Locate the cell with the specified text and output its [X, Y] center coordinate. 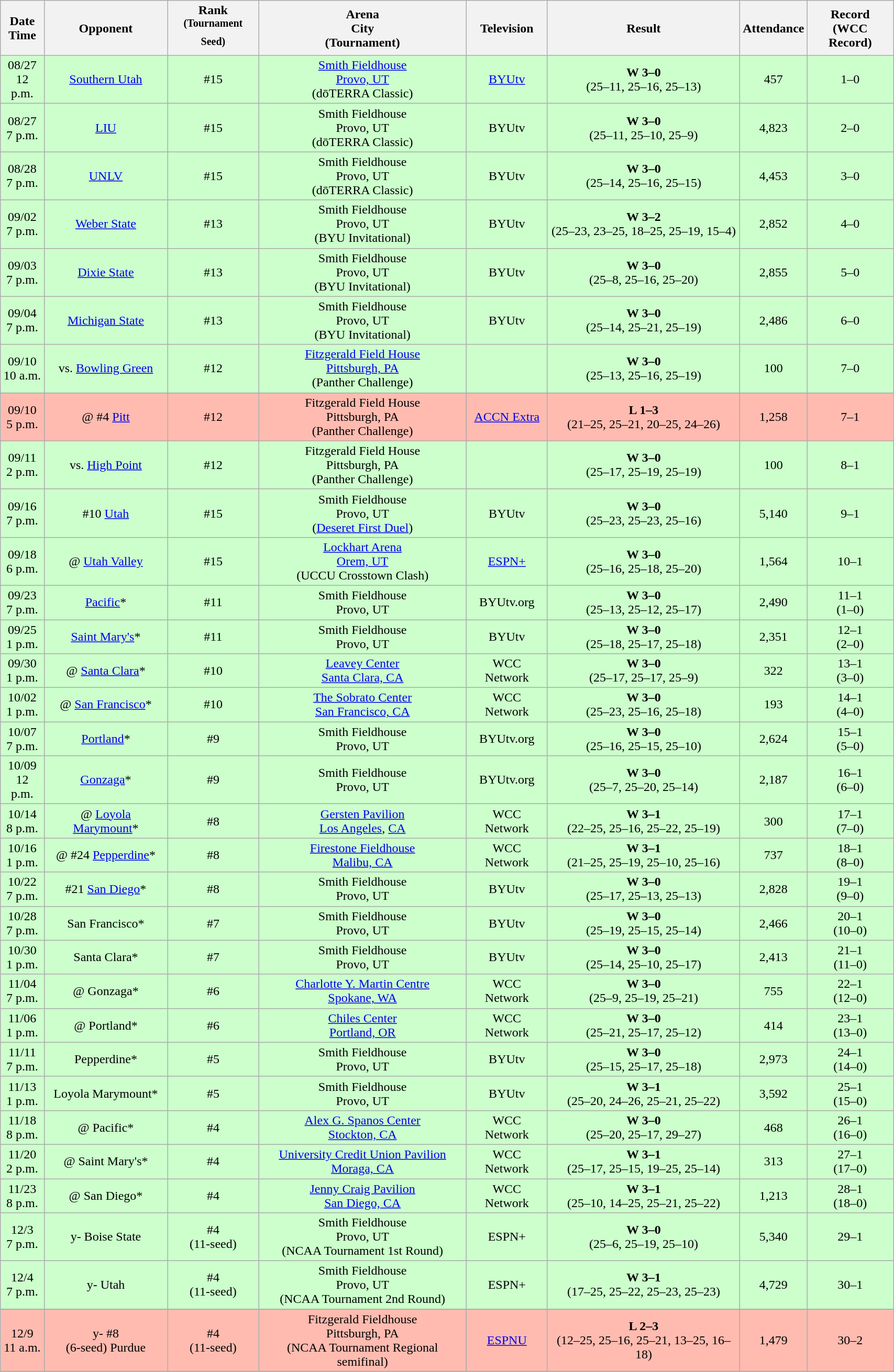
W 3–1 (17–25, 25–22, 25–23, 25–23) [644, 1285]
1,258 [774, 417]
14–1(4–0) [851, 705]
24–1(14–0) [851, 1059]
414 [774, 1025]
09/105 p.m. [22, 417]
08/277 p.m. [22, 128]
6–0 [851, 320]
San Francisco* [106, 923]
Gersten PavilionLos Angeles, CA [362, 821]
W 3–2(25–23, 23–25, 18–25, 25–19, 15–4) [644, 224]
Dixie State [106, 272]
193 [774, 705]
2,486 [774, 320]
Record(WCC Record) [851, 28]
W 3–0(25–17, 25–19, 25–19) [644, 465]
W 3–0(25–15, 25–17, 25–18) [644, 1059]
2,973 [774, 1059]
Leavey CenterSanta Clara, CA [362, 671]
@ San Francisco* [106, 705]
08/2712 p.m. [22, 80]
09/047 p.m. [22, 320]
Attendance [774, 28]
Opponent [106, 28]
09/301 p.m. [22, 671]
y- #8(6-seed) Purdue [106, 1340]
vs. High Point [106, 465]
W 3–0(25–20, 25–17, 29–27) [644, 1128]
@ #24 Pepperdine* [106, 855]
468 [774, 1128]
11/061 p.m. [22, 1025]
2,351 [774, 637]
W 3–1(25–20, 24–26, 25–21, 25–22) [644, 1093]
W 3–0(25–13, 25–12, 25–17) [644, 602]
15–1(5–0) [851, 739]
8–1 [851, 465]
4,453 [774, 176]
2,624 [774, 739]
Smith FieldhouseProvo, UT(NCAA Tournament 1st Round) [362, 1237]
09/037 p.m. [22, 272]
W 3–0 (25–6, 25–19, 25–10) [644, 1237]
08/287 p.m. [22, 176]
18–1(8–0) [851, 855]
22–1(12–0) [851, 991]
09/1010 a.m. [22, 369]
y- Boise State [106, 1237]
11/117 p.m. [22, 1059]
09/112 p.m. [22, 465]
Alex G. Spanos CenterStockton, CA [362, 1128]
11/047 p.m. [22, 991]
2,413 [774, 957]
Santa Clara* [106, 957]
1,564 [774, 561]
W 3–0(25–21, 25–17, 25–12) [644, 1025]
W 3–0(25–14, 25–10, 25–17) [644, 957]
10/148 p.m. [22, 821]
20–1(10–0) [851, 923]
5,340 [774, 1237]
1–0 [851, 80]
Gonzaga* [106, 780]
University Credit Union PavilionMoraga, CA [362, 1161]
ArenaCity(Tournament) [362, 28]
W 3–0(25–16, 25–18, 25–20) [644, 561]
Fitzgerald FieldhousePittsburgh, PA(NCAA Tournament Regional semifinal) [362, 1340]
322 [774, 671]
11/238 p.m. [22, 1196]
4,823 [774, 128]
W 3–0(25–14, 25–16, 25–15) [644, 176]
DateTime [22, 28]
10/0912 p.m. [22, 780]
7–1 [851, 417]
457 [774, 80]
Smith FieldhouseProvo, UT(NCAA Tournament 2nd Round) [362, 1285]
@ Loyola Marymount* [106, 821]
3,592 [774, 1093]
11–1(1–0) [851, 602]
@ Gonzaga* [106, 991]
30–1 [851, 1285]
W 3–0(25–16, 25–15, 25–10) [644, 739]
Jenny Craig PavilionSan Diego, CA [362, 1196]
7–0 [851, 369]
@ Santa Clara* [106, 671]
17–1(7–0) [851, 821]
@ Saint Mary's* [106, 1161]
ESPNU [507, 1340]
@ Portland* [106, 1025]
11/202 p.m. [22, 1161]
09/237 p.m. [22, 602]
Rank(Tournament Seed) [213, 28]
3–0 [851, 176]
12–1(2–0) [851, 637]
4–0 [851, 224]
2,852 [774, 224]
W 3–1(25–17, 25–15, 19–25, 25–14) [644, 1161]
2,187 [774, 780]
W 3–1(22–25, 25–16, 25–22, 25–19) [644, 821]
@ San Diego* [106, 1196]
29–1 [851, 1237]
W 3–0(25–9, 25–19, 25–21) [644, 991]
@ #4 Pitt [106, 417]
30–2 [851, 1340]
W 3–0(25–23, 25–16, 25–18) [644, 705]
10/077 p.m. [22, 739]
21–1(11–0) [851, 957]
300 [774, 821]
09/167 p.m. [22, 513]
1,479 [774, 1340]
2,466 [774, 923]
9–1 [851, 513]
W 3–0(25–11, 25–10, 25–9) [644, 128]
Saint Mary's* [106, 637]
W 3–0(25–19, 25–15, 25–14) [644, 923]
Weber State [106, 224]
10/021 p.m. [22, 705]
Smith FieldhouseProvo, UT(Deseret First Duel) [362, 513]
10/227 p.m. [22, 889]
26–1(16–0) [851, 1128]
y- Utah [106, 1285]
Firestone FieldhouseMalibu, CA [362, 855]
10/287 p.m. [22, 923]
W 3–1(21–25, 25–19, 25–10, 25–16) [644, 855]
23–1(13–0) [851, 1025]
@ Utah Valley [106, 561]
W 3–0(25–13, 25–16, 25–19) [644, 369]
2,855 [774, 272]
LIU [106, 128]
UNLV [106, 176]
Loyola Marymount* [106, 1093]
2–0 [851, 128]
W 3–0(25–23, 25–23, 25–16) [644, 513]
755 [774, 991]
W 3–0(25–11, 25–16, 25–13) [644, 80]
The Sobrato CenterSan Francisco, CA [362, 705]
Southern Utah [106, 80]
737 [774, 855]
11/188 p.m. [22, 1128]
09/251 p.m. [22, 637]
10/301 p.m. [22, 957]
Television [507, 28]
Lockhart ArenaOrem, UT(UCCU Crosstown Clash) [362, 561]
W 3–1(25–10, 14–25, 25–21, 25–22) [644, 1196]
10/161 p.m. [22, 855]
Pacific* [106, 602]
#10 Utah [106, 513]
W 3–0(25–17, 25–17, 25–9) [644, 671]
12/47 p.m. [22, 1285]
@ Pacific* [106, 1128]
Portland* [106, 739]
09/027 p.m. [22, 224]
12/911 a.m. [22, 1340]
12/37 p.m. [22, 1237]
09/186 p.m. [22, 561]
W 3–0(25–7, 25–20, 25–14) [644, 780]
16–1(6–0) [851, 780]
5–0 [851, 272]
2,828 [774, 889]
Michigan State [106, 320]
313 [774, 1161]
27–1(17–0) [851, 1161]
2,490 [774, 602]
Charlotte Y. Martin CentreSpokane, WA [362, 991]
Result [644, 28]
vs. Bowling Green [106, 369]
#21 San Diego* [106, 889]
W 3–0(25–8, 25–16, 25–20) [644, 272]
W 3–0(25–18, 25–17, 25–18) [644, 637]
1,213 [774, 1196]
10–1 [851, 561]
4,729 [774, 1285]
L 2–3 (12–25, 25–16, 25–21, 13–25, 16–18) [644, 1340]
19–1(9–0) [851, 889]
L 1–3(21–25, 25–21, 20–25, 24–26) [644, 417]
Pepperdine* [106, 1059]
ACCN Extra [507, 417]
25–1(15–0) [851, 1093]
5,140 [774, 513]
28–1(18–0) [851, 1196]
13–1(3–0) [851, 671]
11/131 p.m. [22, 1093]
Chiles CenterPortland, OR [362, 1025]
W 3–0(25–14, 25–21, 25–19) [644, 320]
W 3–0(25–17, 25–13, 25–13) [644, 889]
